Provide the (x, y) coordinate of the cell's center where the given text is located.  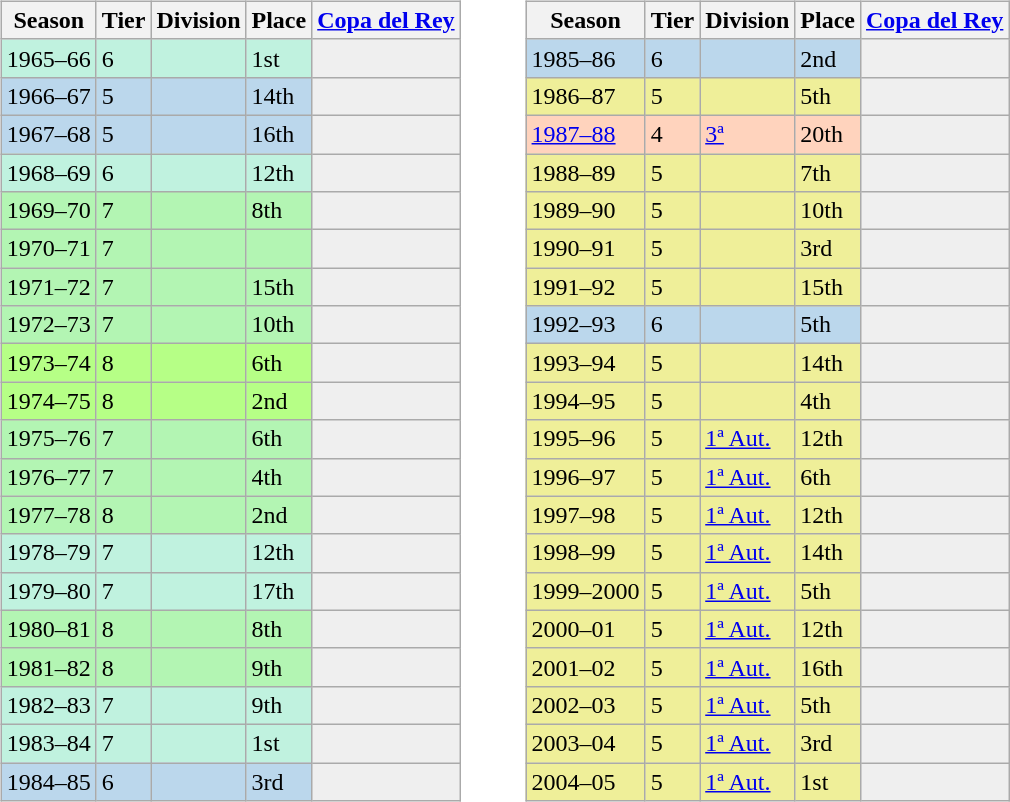
1980–81 (48, 629)
2003–04 (586, 743)
1971–72 (48, 287)
1994–95 (586, 401)
1986–87 (586, 96)
1995–96 (586, 439)
1967–68 (48, 134)
1998–99 (586, 553)
4 (672, 134)
1991–92 (586, 287)
17th (279, 591)
1993–94 (586, 363)
2001–02 (586, 667)
7th (828, 173)
1981–82 (48, 667)
1972–73 (48, 325)
2002–03 (586, 705)
1979–80 (48, 591)
1989–90 (586, 211)
1977–78 (48, 515)
1985–86 (586, 58)
1997–98 (586, 515)
1973–74 (48, 363)
1990–91 (586, 249)
1976–77 (48, 477)
20th (828, 134)
1969–70 (48, 211)
1984–85 (48, 781)
2004–05 (586, 781)
1978–79 (48, 553)
1999–2000 (586, 591)
1996–97 (586, 477)
1966–67 (48, 96)
1968–69 (48, 173)
1974–75 (48, 401)
1992–93 (586, 325)
1983–84 (48, 743)
1975–76 (48, 439)
1982–83 (48, 705)
1987–88 (586, 134)
2000–01 (586, 629)
1965–66 (48, 58)
3ª (748, 134)
1988–89 (586, 173)
1970–71 (48, 249)
